Provide the [x, y] coordinate of the cell's center where the given text is located.  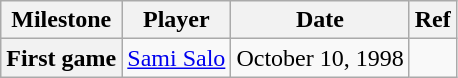
Date [320, 20]
Player [176, 20]
Milestone [62, 20]
Sami Salo [176, 58]
Ref [432, 20]
October 10, 1998 [320, 58]
First game [62, 58]
